Return [x, y] of the center of cell containing provided text 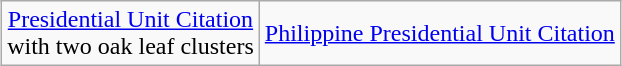
Philippine Presidential Unit Citation [440, 34]
Presidential Unit Citationwith two oak leaf clusters [131, 34]
